Scan for the cell matching the given text and deliver its (x, y) coordinate at center. 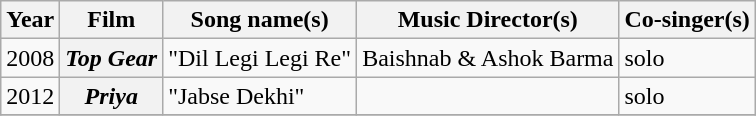
Year (30, 20)
"Dil Legi Legi Re" (260, 58)
Film (112, 20)
Music Director(s) (488, 20)
Co-singer(s) (687, 20)
2012 (30, 96)
Top Gear (112, 58)
Priya (112, 96)
"Jabse Dekhi" (260, 96)
2008 (30, 58)
Baishnab & Ashok Barma (488, 58)
Song name(s) (260, 20)
